Capture the cell that displays the provided text and extract its [x, y] central coordinate. 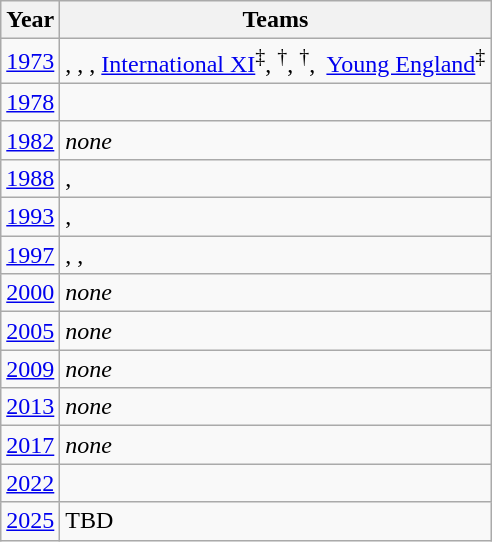
1997 [30, 255]
2025 [30, 521]
1978 [30, 102]
Year [30, 20]
, , [276, 255]
2005 [30, 331]
Teams [276, 20]
2009 [30, 369]
2017 [30, 445]
2000 [30, 293]
TBD [276, 521]
1982 [30, 140]
2013 [30, 407]
, , , International XI‡, †, †, Young England‡ [276, 62]
2022 [30, 483]
1973 [30, 62]
1993 [30, 217]
1988 [30, 178]
